Find where the given text appears and provide that cell's center as (X, Y) coordinate. 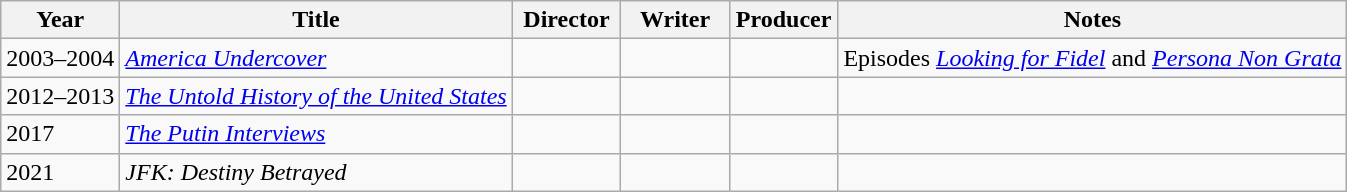
Title (316, 20)
Notes (1092, 20)
Year (60, 20)
2003–2004 (60, 58)
Writer (676, 20)
The Untold History of the United States (316, 96)
2021 (60, 172)
Producer (784, 20)
2012–2013 (60, 96)
America Undercover (316, 58)
JFK: Destiny Betrayed (316, 172)
Episodes Looking for Fidel and Persona Non Grata (1092, 58)
Director (566, 20)
2017 (60, 134)
The Putin Interviews (316, 134)
